Capture the cell that displays the provided text and extract its (X, Y) central coordinate. 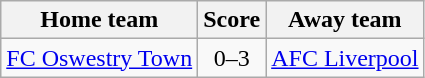
FC Oswestry Town (100, 58)
0–3 (232, 58)
AFC Liverpool (345, 58)
Home team (100, 20)
Away team (345, 20)
Score (232, 20)
